Capture the cell that displays the provided text and extract its [x, y] central coordinate. 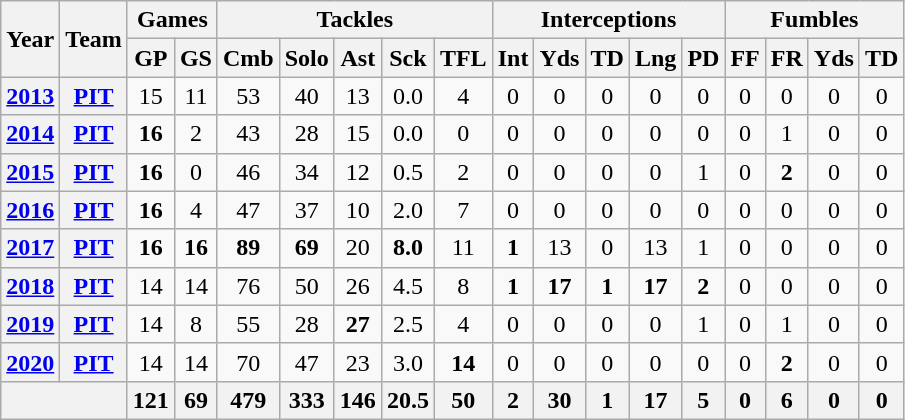
Games [172, 20]
23 [358, 362]
2.0 [408, 210]
12 [358, 172]
146 [358, 400]
55 [248, 324]
3.0 [408, 362]
5 [704, 400]
53 [248, 96]
26 [358, 286]
2016 [30, 210]
10 [358, 210]
2020 [30, 362]
FR [786, 58]
20 [358, 248]
30 [560, 400]
2014 [30, 134]
2013 [30, 96]
43 [248, 134]
37 [306, 210]
27 [358, 324]
40 [306, 96]
8.0 [408, 248]
TFL [463, 58]
PD [704, 58]
20.5 [408, 400]
479 [248, 400]
2018 [30, 286]
4.5 [408, 286]
Interceptions [608, 20]
7 [463, 210]
Team [94, 39]
0.5 [408, 172]
Cmb [248, 58]
GS [196, 58]
Year [30, 39]
Sck [408, 58]
333 [306, 400]
89 [248, 248]
Int [513, 58]
2019 [30, 324]
Solo [306, 58]
70 [248, 362]
GP [150, 58]
Lng [655, 58]
2.5 [408, 324]
34 [306, 172]
76 [248, 286]
2015 [30, 172]
Tackles [354, 20]
46 [248, 172]
Fumbles [814, 20]
2017 [30, 248]
Ast [358, 58]
6 [786, 400]
FF [745, 58]
121 [150, 400]
